Output the [x, y] coordinate of the center of the cell containing the given text.  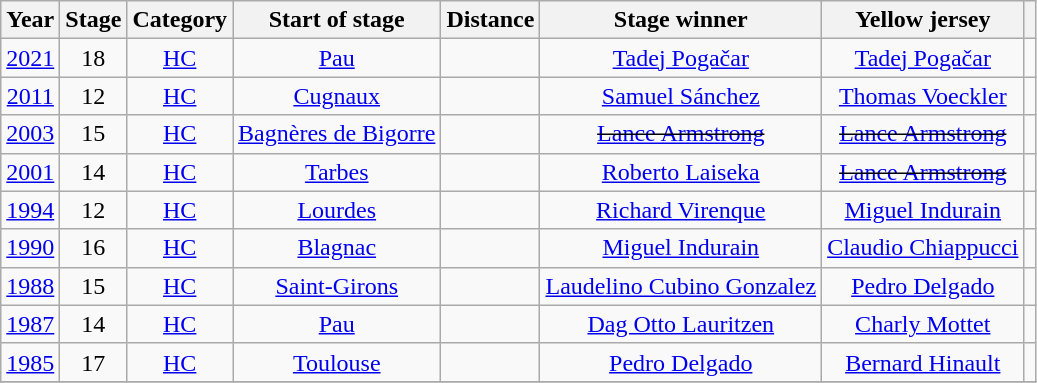
Tarbes [337, 172]
Roberto Laiseka [681, 172]
Samuel Sánchez [681, 96]
Stage winner [681, 20]
2011 [30, 96]
18 [94, 58]
Distance [490, 20]
2021 [30, 58]
1994 [30, 210]
Stage [94, 20]
Year [30, 20]
Category [180, 20]
1985 [30, 362]
Blagnac [337, 248]
Bernard Hinault [923, 362]
1987 [30, 324]
17 [94, 362]
Charly Mottet [923, 324]
Cugnaux [337, 96]
Dag Otto Lauritzen [681, 324]
16 [94, 248]
Start of stage [337, 20]
Saint-Girons [337, 286]
Toulouse [337, 362]
1990 [30, 248]
Richard Virenque [681, 210]
2003 [30, 134]
Claudio Chiappucci [923, 248]
2001 [30, 172]
Thomas Voeckler [923, 96]
Laudelino Cubino Gonzalez [681, 286]
Yellow jersey [923, 20]
1988 [30, 286]
Lourdes [337, 210]
Bagnères de Bigorre [337, 134]
